Extract the [x, y] coordinate from the center of the cell holding the provided text.  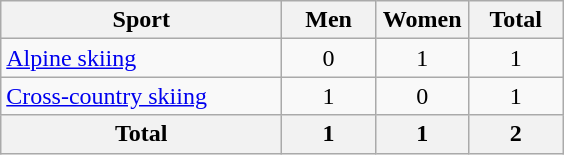
2 [516, 134]
Sport [142, 20]
Cross-country skiing [142, 96]
Alpine skiing [142, 58]
Men [329, 20]
Women [422, 20]
